Provide the [X, Y] coordinate of the cell's center where the given text is located.  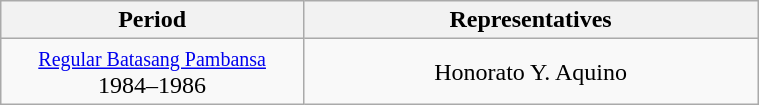
Period [152, 20]
Honorato Y. Aquino [530, 72]
Representatives [530, 20]
Regular Batasang Pambansa1984–1986 [152, 72]
